Determine the (X, Y) coordinate at the center of the cell enclosing the given text.  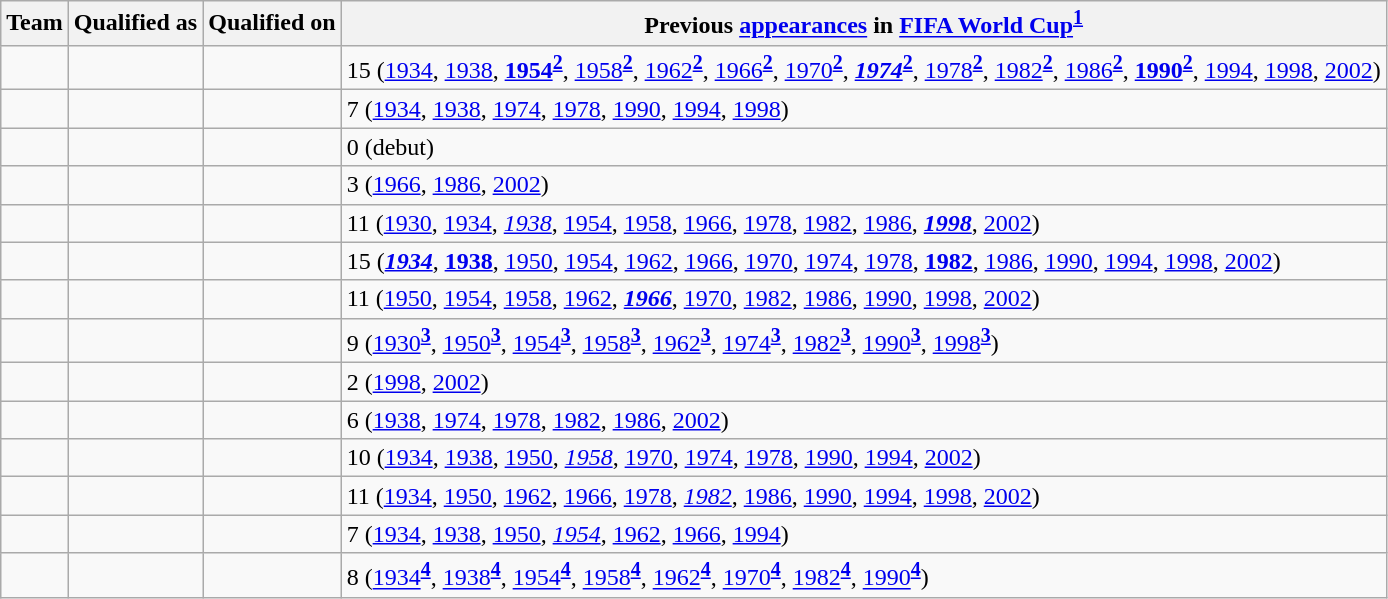
7 (1934, 1938, 1950, 1954, 1962, 1966, 1994) (864, 534)
11 (1950, 1954, 1958, 1962, 1966, 1970, 1982, 1986, 1990, 1998, 2002) (864, 299)
10 (1934, 1938, 1950, 1958, 1970, 1974, 1978, 1990, 1994, 2002) (864, 458)
Team (35, 24)
3 (1966, 1986, 2002) (864, 185)
6 (1938, 1974, 1978, 1982, 1986, 2002) (864, 420)
7 (1934, 1938, 1974, 1978, 1990, 1994, 1998) (864, 109)
8 (19344, 19384, 19544, 19584, 19624, 19704, 19824, 19904) (864, 576)
15 (1934, 1938, 1950, 1954, 1962, 1966, 1970, 1974, 1978, 1982, 1986, 1990, 1994, 1998, 2002) (864, 261)
15 (1934, 1938, 19542, 19582, 19622, 19662, 19702, 19742, 19782, 19822, 19862, 19902, 1994, 1998, 2002) (864, 68)
11 (1934, 1950, 1962, 1966, 1978, 1982, 1986, 1990, 1994, 1998, 2002) (864, 496)
Previous appearances in FIFA World Cup1 (864, 24)
2 (1998, 2002) (864, 382)
Qualified as (135, 24)
9 (19303, 19503, 19543, 19583, 19623, 19743, 19823, 19903, 19983) (864, 340)
11 (1930, 1934, 1938, 1954, 1958, 1966, 1978, 1982, 1986, 1998, 2002) (864, 223)
Qualified on (272, 24)
0 (debut) (864, 147)
